Return (x, y) of the center of cell containing provided text 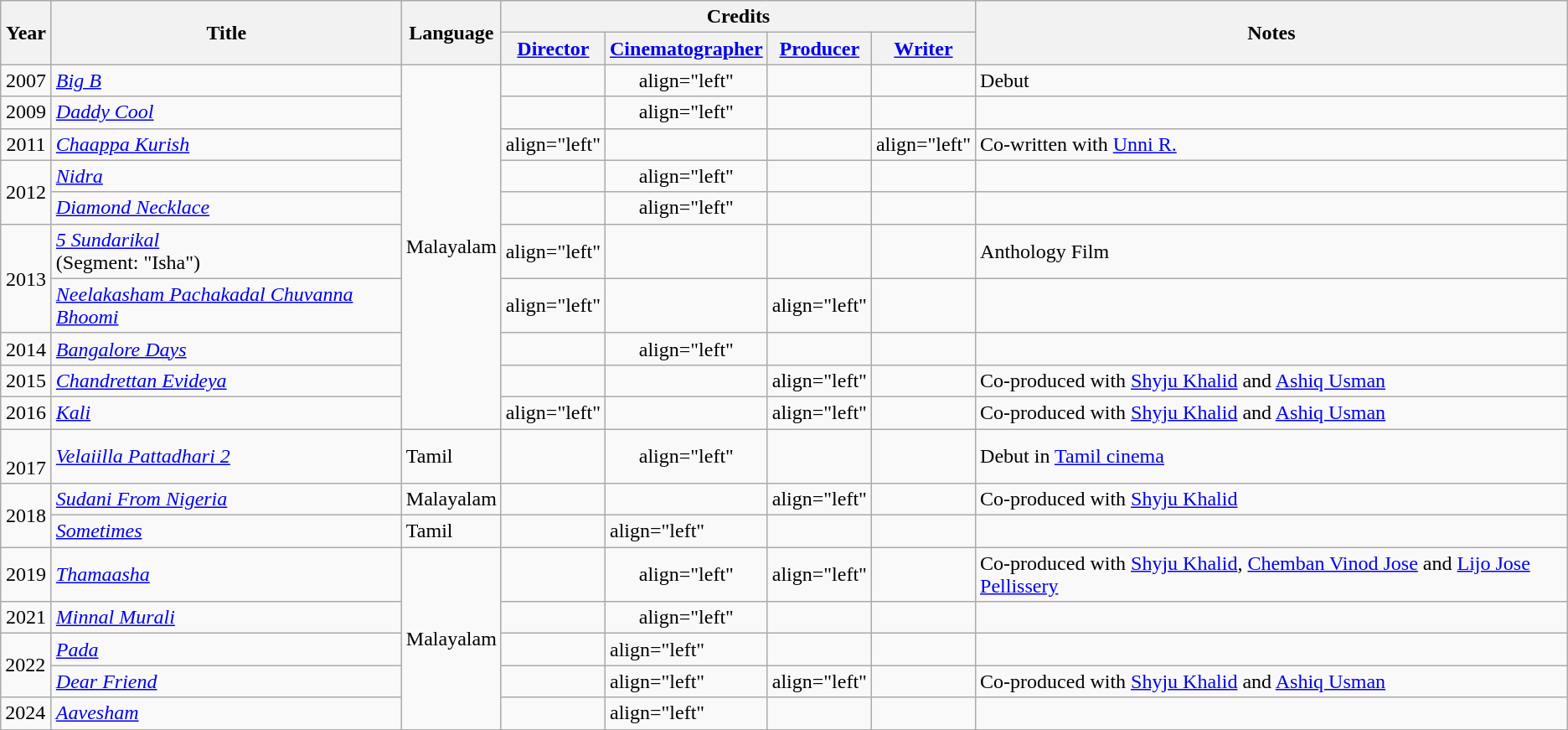
Minnal Murali (226, 618)
2016 (27, 412)
Sometimes (226, 531)
2019 (27, 575)
2007 (27, 80)
2024 (27, 713)
2014 (27, 349)
2018 (27, 515)
Cinematographer (687, 49)
Diamond Necklace (226, 208)
2009 (27, 112)
Daddy Cool (226, 112)
2015 (27, 381)
Co-produced with Shyju Khalid (1271, 500)
Year (27, 33)
Language (451, 33)
2022 (27, 665)
Producer (819, 49)
2013 (27, 278)
Debut in Tamil cinema (1271, 456)
Neelakasham Pachakadal Chuvanna Bhoomi (226, 305)
Nidra (226, 176)
Bangalore Days (226, 349)
Chandrettan Evideya (226, 381)
Velaiilla Pattadhari 2 (226, 456)
Debut (1271, 80)
Co-produced with Shyju Khalid, Chemban Vinod Jose and Lijo Jose Pellissery (1271, 575)
Co-written with Unni R. (1271, 144)
Thamaasha (226, 575)
2017 (27, 456)
Kali (226, 412)
Anthology Film (1271, 251)
Big B (226, 80)
Director (553, 49)
5 Sundarikal(Segment: "Isha") (226, 251)
2011 (27, 144)
Chaappa Kurish (226, 144)
Aavesham (226, 713)
2012 (27, 192)
Credits (738, 17)
Sudani From Nigeria (226, 500)
Notes (1271, 33)
Writer (923, 49)
Dear Friend (226, 681)
Pada (226, 650)
2021 (27, 618)
Title (226, 33)
